From the cell containing the given text, extract its center point as [x, y] coordinate. 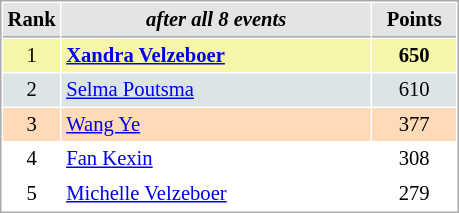
Wang Ye [216, 124]
after all 8 events [216, 20]
2 [32, 90]
377 [414, 124]
3 [32, 124]
279 [414, 194]
Rank [32, 20]
Michelle Velzeboer [216, 194]
Selma Poutsma [216, 90]
5 [32, 194]
4 [32, 158]
650 [414, 56]
1 [32, 56]
Points [414, 20]
308 [414, 158]
610 [414, 90]
Xandra Velzeboer [216, 56]
Fan Kexin [216, 158]
